For the text-containing cell, return its midpoint in (X, Y) coordinate format. 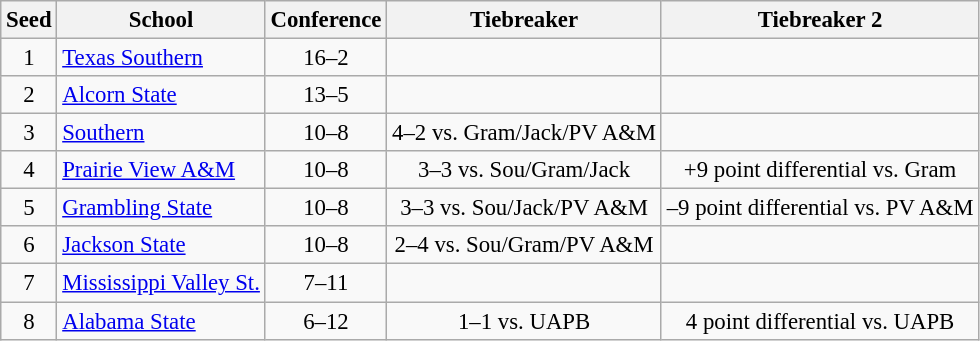
School (161, 20)
4 point differential vs. UAPB (820, 321)
5 (29, 208)
Conference (326, 20)
7 (29, 283)
3–3 vs. Sou/Jack/PV A&M (524, 208)
Jackson State (161, 245)
1 (29, 58)
2 (29, 95)
2–4 vs. Sou/Gram/PV A&M (524, 245)
Prairie View A&M (161, 170)
3 (29, 133)
4 (29, 170)
Alcorn State (161, 95)
+9 point differential vs. Gram (820, 170)
Tiebreaker (524, 20)
Alabama State (161, 321)
7–11 (326, 283)
Grambling State (161, 208)
4–2 vs. Gram/Jack/PV A&M (524, 133)
6 (29, 245)
Tiebreaker 2 (820, 20)
–9 point differential vs. PV A&M (820, 208)
8 (29, 321)
Mississippi Valley St. (161, 283)
6–12 (326, 321)
Southern (161, 133)
Texas Southern (161, 58)
1–1 vs. UAPB (524, 321)
3–3 vs. Sou/Gram/Jack (524, 170)
Seed (29, 20)
13–5 (326, 95)
16–2 (326, 58)
